From the cell containing the given text, extract its center point as (x, y) coordinate. 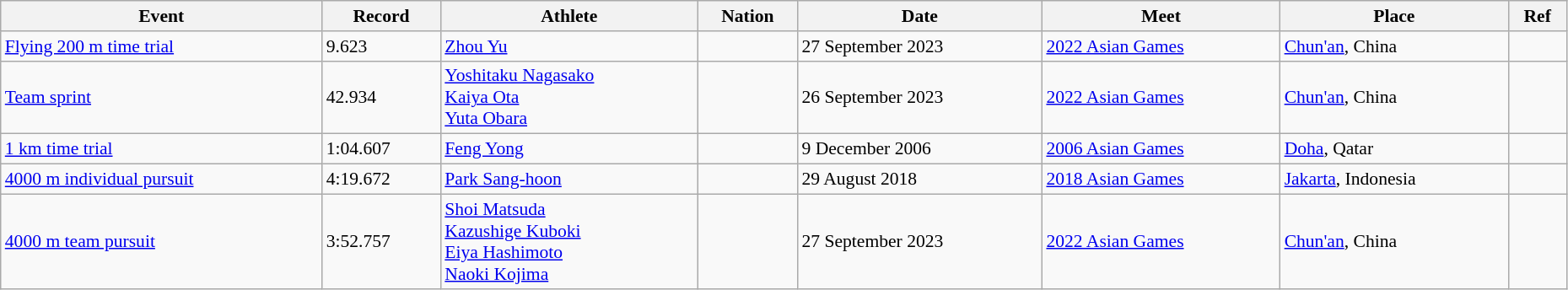
Place (1394, 16)
Jakarta, Indonesia (1394, 180)
42.934 (381, 98)
2006 Asian Games (1161, 149)
Record (381, 16)
26 September 2023 (919, 98)
9.623 (381, 46)
2018 Asian Games (1161, 180)
4:19.672 (381, 180)
Yoshitaku NagasakoKaiya OtaYuta Obara (568, 98)
Park Sang-hoon (568, 180)
1 km time trial (162, 149)
4000 m individual pursuit (162, 180)
Feng Yong (568, 149)
1:04.607 (381, 149)
Date (919, 16)
Flying 200 m time trial (162, 46)
9 December 2006 (919, 149)
Zhou Yu (568, 46)
Event (162, 16)
Team sprint (162, 98)
29 August 2018 (919, 180)
Doha, Qatar (1394, 149)
3:52.757 (381, 241)
Shoi MatsudaKazushige KubokiEiya HashimotoNaoki Kojima (568, 241)
Ref (1537, 16)
Meet (1161, 16)
4000 m team pursuit (162, 241)
Athlete (568, 16)
Nation (747, 16)
